Pinpoint the cell where the given text exists, returning its [X, Y] midpoint coordinate. 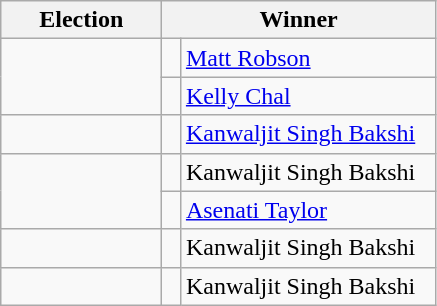
Asenati Taylor [308, 210]
Matt Robson [308, 58]
Election [82, 20]
Kelly Chal [308, 96]
Winner [299, 20]
